Extract the (x, y) coordinate from the center of the cell holding the provided text.  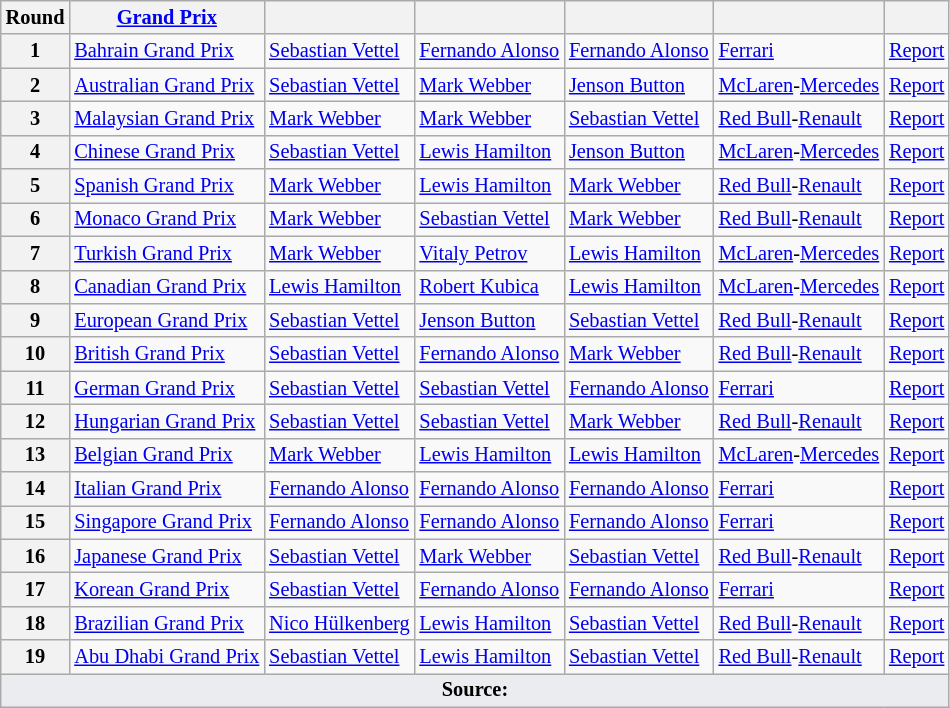
7 (36, 253)
10 (36, 354)
1 (36, 51)
German Grand Prix (166, 388)
5 (36, 186)
Canadian Grand Prix (166, 287)
Italian Grand Prix (166, 489)
15 (36, 522)
17 (36, 589)
18 (36, 623)
3 (36, 118)
2 (36, 85)
Round (36, 17)
4 (36, 152)
Malaysian Grand Prix (166, 118)
Monaco Grand Prix (166, 219)
Australian Grand Prix (166, 85)
14 (36, 489)
Bahrain Grand Prix (166, 51)
12 (36, 421)
Belgian Grand Prix (166, 455)
Brazilian Grand Prix (166, 623)
Spanish Grand Prix (166, 186)
Robert Kubica (489, 287)
Hungarian Grand Prix (166, 421)
European Grand Prix (166, 320)
19 (36, 657)
16 (36, 556)
British Grand Prix (166, 354)
9 (36, 320)
13 (36, 455)
Turkish Grand Prix (166, 253)
11 (36, 388)
8 (36, 287)
Nico Hülkenberg (339, 623)
Source: (475, 690)
Grand Prix (166, 17)
Korean Grand Prix (166, 589)
Japanese Grand Prix (166, 556)
Singapore Grand Prix (166, 522)
Vitaly Petrov (489, 253)
6 (36, 219)
Chinese Grand Prix (166, 152)
Abu Dhabi Grand Prix (166, 657)
